Locate the cell with the specified text and output its [X, Y] center coordinate. 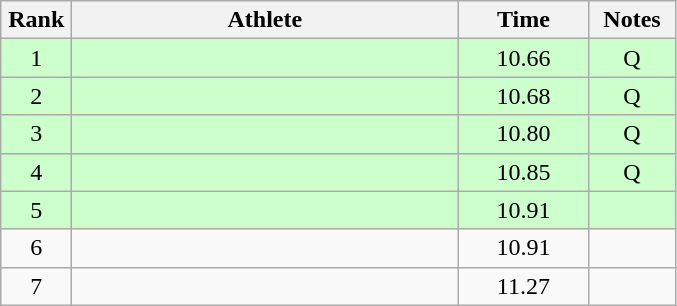
7 [36, 286]
2 [36, 96]
5 [36, 210]
10.68 [524, 96]
11.27 [524, 286]
10.66 [524, 58]
4 [36, 172]
Notes [632, 20]
10.85 [524, 172]
6 [36, 248]
1 [36, 58]
Rank [36, 20]
Time [524, 20]
3 [36, 134]
10.80 [524, 134]
Athlete [265, 20]
